Return [x, y] of the center of cell containing provided text 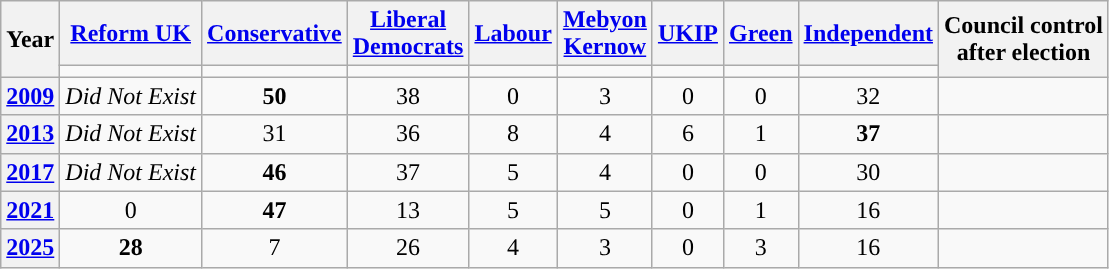
28 [131, 248]
Reform UK [131, 34]
Labour [513, 34]
31 [275, 134]
Year [30, 39]
Mebyon Kernow [604, 34]
Council controlafter election [1024, 39]
47 [275, 210]
2017 [30, 172]
46 [275, 172]
6 [688, 134]
26 [408, 248]
2009 [30, 96]
50 [275, 96]
Independent [868, 34]
UKIP [688, 34]
Conservative [275, 34]
13 [408, 210]
Liberal Democrats [408, 34]
36 [408, 134]
2013 [30, 134]
8 [513, 134]
2021 [30, 210]
2025 [30, 248]
38 [408, 96]
7 [275, 248]
Green [760, 34]
30 [868, 172]
32 [868, 96]
